Detect which cell encompasses the target text, then output its [X, Y] center coordinate. 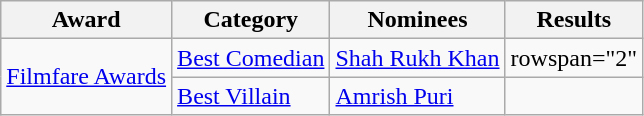
Award [86, 20]
Category [251, 20]
Best Comedian [251, 58]
Best Villain [251, 96]
Amrish Puri [418, 96]
Shah Rukh Khan [418, 58]
Filmfare Awards [86, 77]
Nominees [418, 20]
Results [574, 20]
rowspan="2" [574, 58]
